Search for the cell housing the specified text and yield its (x, y) center coordinate. 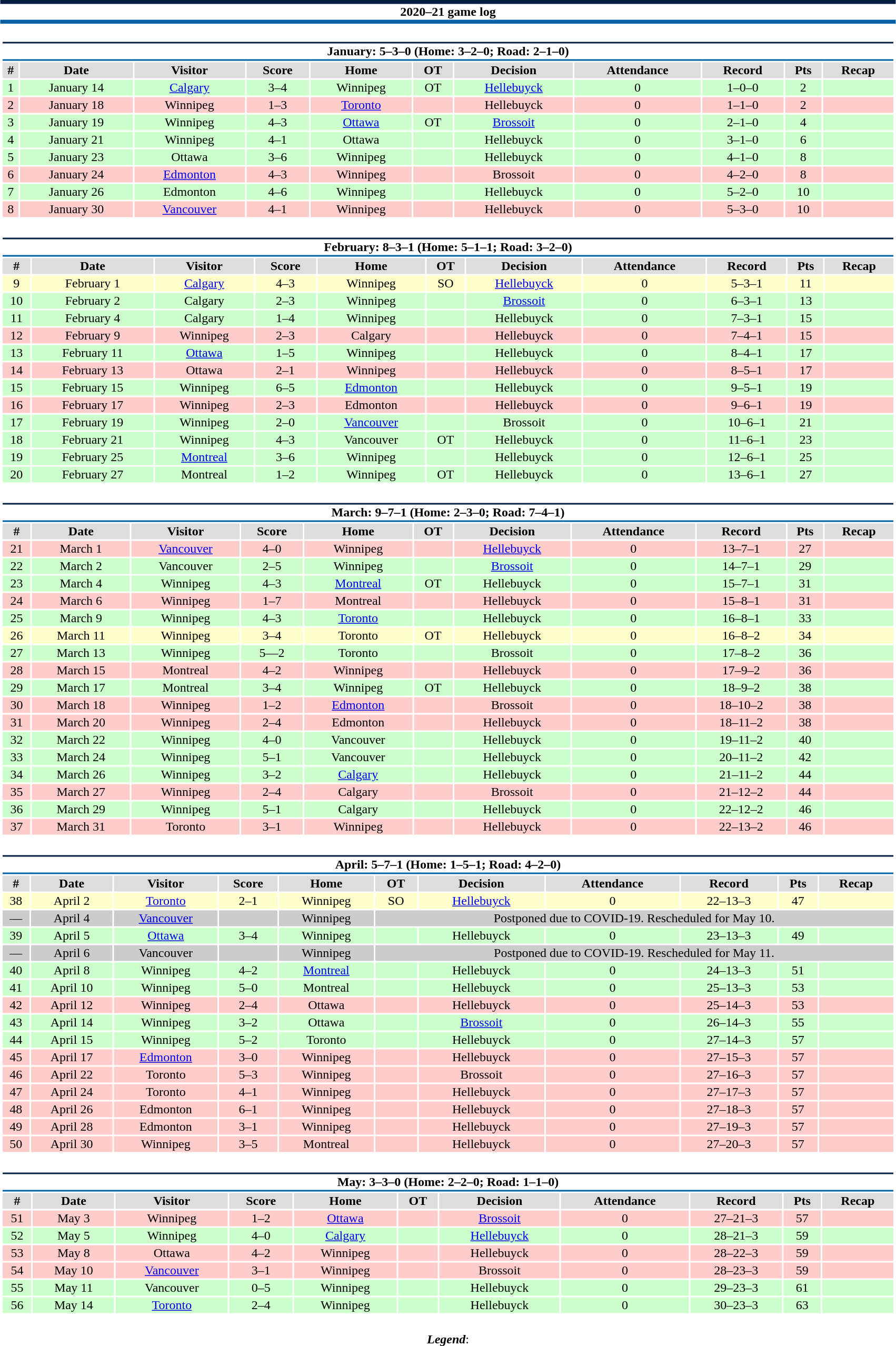
January 14 (76, 88)
March 15 (81, 670)
6–5 (285, 388)
May 5 (74, 1235)
28–23–3 (736, 1270)
January 19 (76, 123)
9–5–1 (747, 388)
April 17 (72, 1058)
May 10 (74, 1270)
5—2 (272, 653)
January 26 (76, 192)
April 10 (72, 988)
February 27 (93, 474)
May 14 (74, 1305)
28 (16, 670)
21–12–2 (741, 792)
9–6–1 (747, 405)
28–21–3 (736, 1235)
January 24 (76, 174)
22–13–2 (741, 827)
3 (11, 123)
April 6 (72, 953)
27–14–3 (729, 1040)
April 28 (72, 1127)
March 26 (81, 774)
39 (16, 935)
January: 5–3–0 (Home: 3–2–0; Road: 2–1–0) (447, 52)
March 13 (81, 653)
30–23–3 (736, 1305)
27–19–3 (729, 1127)
January 21 (76, 139)
March: 9–7–1 (Home: 2–3–0; Road: 7–4–1) (447, 513)
56 (17, 1305)
27–18–3 (729, 1109)
27–16–3 (729, 1074)
February 11 (93, 353)
January 23 (76, 157)
13–6–1 (747, 474)
50 (16, 1144)
April 8 (72, 970)
April 2 (72, 901)
5–3–1 (747, 284)
18–11–2 (741, 723)
5–2 (248, 1040)
3–5 (248, 1144)
26–14–3 (729, 1023)
February 25 (93, 457)
April 5 (72, 935)
5–3 (248, 1074)
63 (802, 1305)
17–8–2 (741, 653)
February: 8–3–1 (Home: 5–1–1; Road: 3–2–0) (447, 247)
April 22 (72, 1074)
8–4–1 (747, 353)
15–7–1 (741, 584)
April 4 (72, 919)
March 2 (81, 566)
4–6 (278, 192)
2–5 (272, 566)
37 (16, 827)
25–14–3 (729, 1005)
2020–21 game log (448, 12)
1 (11, 88)
February 1 (93, 284)
April 14 (72, 1023)
6–1 (248, 1109)
10–6–1 (747, 423)
Postponed due to COVID-19. Rescheduled for May 11. (634, 953)
30 (16, 705)
1–4 (285, 318)
18–9–2 (741, 688)
7 (11, 192)
April: 5–7–1 (Home: 1–5–1; Road: 4–2–0) (447, 864)
16 (16, 405)
1–0–0 (743, 88)
February 13 (93, 370)
20–11–2 (741, 757)
January 18 (76, 105)
27–20–3 (729, 1144)
17–9–2 (741, 670)
19–11–2 (741, 740)
Postponed due to COVID-19. Rescheduled for May 10. (634, 919)
April 24 (72, 1092)
March 27 (81, 792)
8–5–1 (747, 370)
February 17 (93, 405)
29–23–3 (736, 1288)
28–22–3 (736, 1253)
18 (16, 440)
February 2 (93, 301)
5 (11, 157)
16–8–1 (741, 619)
March 24 (81, 757)
May 8 (74, 1253)
27–15–3 (729, 1058)
14–7–1 (741, 566)
61 (802, 1288)
41 (16, 988)
7–4–1 (747, 335)
5–0 (248, 988)
4–1–0 (743, 157)
2–0 (285, 423)
2–1–0 (743, 123)
12–6–1 (747, 457)
March 4 (81, 584)
24 (16, 601)
4–2–0 (743, 174)
13–7–1 (741, 549)
March 31 (81, 827)
March 11 (81, 635)
20 (16, 474)
16–8–2 (741, 635)
43 (16, 1023)
1–1–0 (743, 105)
1–7 (272, 601)
45 (16, 1058)
March 18 (81, 705)
February 9 (93, 335)
May 3 (74, 1219)
23–13–3 (729, 935)
February 19 (93, 423)
27–17–3 (729, 1092)
24–13–3 (729, 970)
5–2–0 (743, 192)
March 6 (81, 601)
February 4 (93, 318)
April 12 (72, 1005)
21–11–2 (741, 774)
6–3–1 (747, 301)
1–5 (285, 353)
11–6–1 (747, 440)
May 11 (74, 1288)
32 (16, 740)
54 (17, 1270)
27–21–3 (736, 1219)
March 20 (81, 723)
1–3 (278, 105)
April 15 (72, 1040)
9 (16, 284)
May: 3–3–0 (Home: 2–2–0; Road: 1–1–0) (447, 1182)
March 1 (81, 549)
22 (16, 566)
7–3–1 (747, 318)
March 22 (81, 740)
22–12–2 (741, 809)
February 21 (93, 440)
22–13–3 (729, 901)
15–8–1 (741, 601)
25–13–3 (729, 988)
0–5 (261, 1288)
March 9 (81, 619)
3–0 (248, 1058)
January 30 (76, 209)
48 (16, 1109)
February 15 (93, 388)
52 (17, 1235)
14 (16, 370)
March 17 (81, 688)
3–1–0 (743, 139)
18–10–2 (741, 705)
5–3–0 (743, 209)
March 29 (81, 809)
12 (16, 335)
April 30 (72, 1144)
April 26 (72, 1109)
26 (16, 635)
35 (16, 792)
